Detect which cell encompasses the target text, then output its [X, Y] center coordinate. 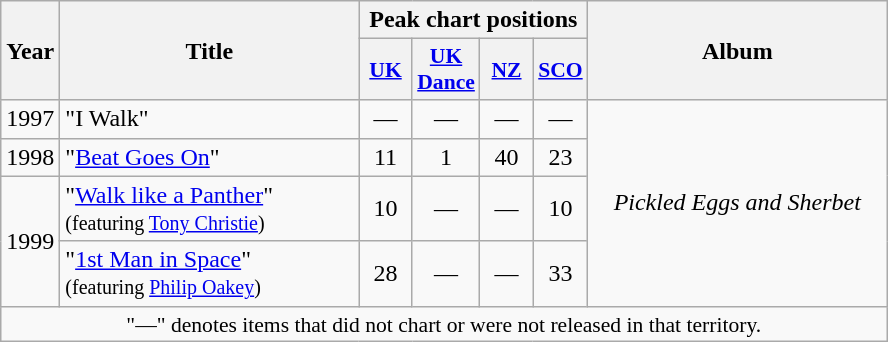
1999 [30, 241]
Pickled Eggs and Sherbet [738, 203]
Peak chart positions [474, 20]
"—" denotes items that did not chart or were not released in that territory. [444, 324]
"Walk like a Panther"(featuring Tony Christie) [210, 208]
UK [386, 70]
1998 [30, 157]
NZ [506, 70]
"1st Man in Space"(featuring Philip Oakey) [210, 274]
11 [386, 157]
"I Walk" [210, 119]
33 [560, 274]
1997 [30, 119]
Title [210, 50]
Year [30, 50]
Album [738, 50]
28 [386, 274]
1 [446, 157]
UKDance [446, 70]
23 [560, 157]
SCO [560, 70]
40 [506, 157]
"Beat Goes On" [210, 157]
